Return the (x, y) coordinate for the center point of the cell that contains the specified text.  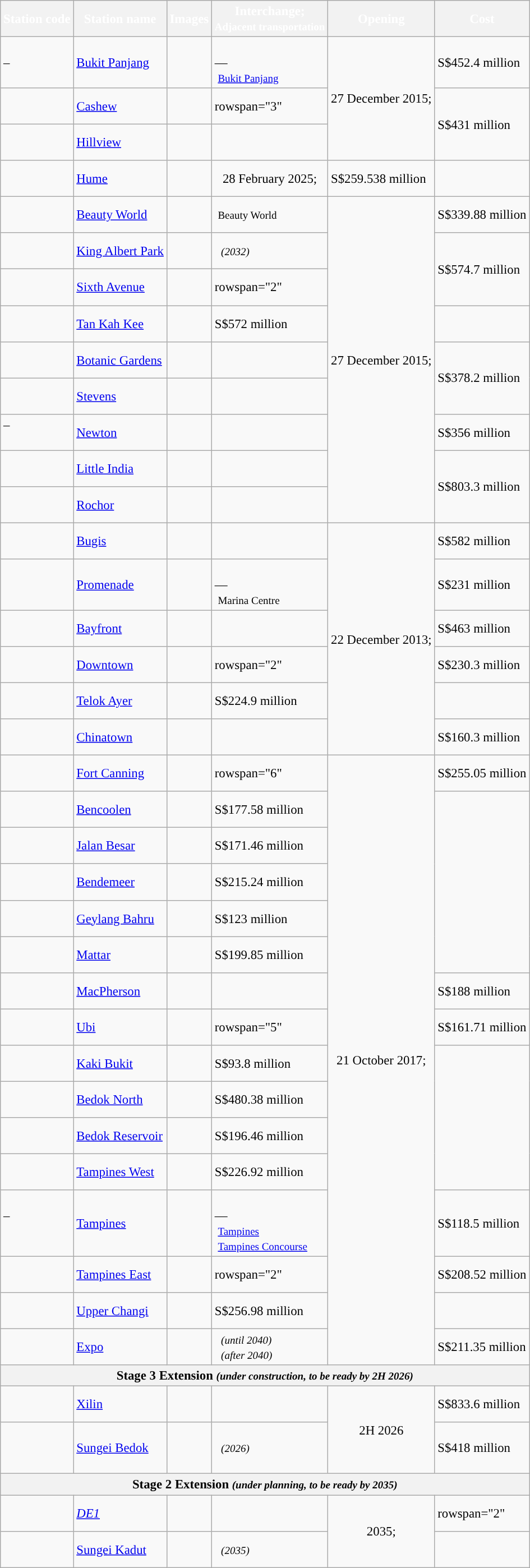
S$480.38 million (269, 1099)
Botanic Gardens (120, 360)
Xilin (120, 1404)
S$230.3 million (482, 665)
(until 2040) (after 2040) (269, 1347)
Promenade (120, 585)
S$160.3 million (482, 737)
Tampines (120, 1224)
Opening (381, 19)
(2026) (269, 1448)
Bencoolen (120, 810)
28 February 2025; (269, 178)
Cashew (120, 107)
Tampines East (120, 1275)
S$211.35 million (482, 1347)
DE1 (120, 1513)
S$123 million (269, 919)
Tan Kah Kee (120, 324)
S$177.58 million (269, 810)
S$833.6 million (482, 1404)
(2032) (269, 251)
S$226.92 million (269, 1172)
S$452.4 million (482, 63)
S$255.05 million (482, 774)
S$572 million (269, 324)
Hume (120, 178)
S$256.98 million (269, 1311)
Kaki Bukit (120, 1063)
MacPherson (120, 990)
Sixth Avenue (120, 287)
S$208.52 million (482, 1275)
Cost (482, 19)
Stage 2 Extension (under planning, to be ready by 2035) (265, 1484)
S$582 million (482, 541)
Downtown (120, 665)
Rochor (120, 505)
Bayfront (120, 628)
S$339.88 million (482, 215)
Expo (120, 1347)
Mattar (120, 954)
― Tampines Tampines Concourse (269, 1224)
S$259.538 million (381, 178)
2H 2026 (381, 1430)
S$431 million (482, 124)
King Albert Park (120, 251)
Jalan Besar (120, 846)
Telok Ayer (120, 701)
Stage 3 Extension (under construction, to be ready by 2H 2026) (265, 1376)
― Bukit Panjang (269, 63)
Fort Canning (120, 774)
S$418 million (482, 1448)
(2035) (269, 1549)
rowspan="5" (269, 1027)
S$574.7 million (482, 269)
rowspan="3" (269, 107)
Tampines West (120, 1172)
S$803.3 million (482, 487)
S$224.9 million (269, 701)
― Marina Centre (269, 585)
S$378.2 million (482, 378)
Bedok Reservoir (120, 1136)
Newton (120, 432)
2035; (381, 1531)
S$356 million (482, 432)
Bedok North (120, 1099)
Chinatown (120, 737)
S$196.46 million (269, 1136)
21 October 2017; (381, 1060)
Sungei Bedok (120, 1448)
Bukit Panjang (120, 63)
Station code (37, 19)
Upper Changi (120, 1311)
Bugis (120, 541)
22 December 2013; (381, 639)
Bendemeer (120, 883)
Sungei Kadut (120, 1549)
S$463 million (482, 628)
Images (189, 19)
S$171.46 million (269, 846)
Interchange;Adjacent transportation (269, 19)
S$231 million (482, 585)
S$199.85 million (269, 954)
S$118.5 million (482, 1224)
Geylang Bahru (120, 919)
Station name (120, 19)
S$188 million (482, 990)
S$93.8 million (269, 1063)
Little India (120, 469)
Stevens (120, 396)
S$161.71 million (482, 1027)
Ubi (120, 1027)
S$215.24 million (269, 883)
rowspan="6" (269, 774)
Hillview (120, 142)
